Identify which cell holds the provided text, then report its [x, y] central coordinate. 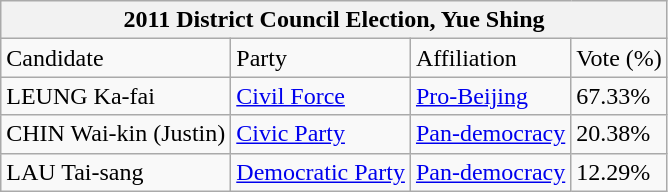
CHIN Wai-kin (Justin) [116, 134]
67.33% [620, 96]
LAU Tai-sang [116, 172]
20.38% [620, 134]
2011 District Council Election, Yue Shing [334, 20]
Civic Party [321, 134]
Pro-Beijing [490, 96]
Democratic Party [321, 172]
Candidate [116, 58]
Affiliation [490, 58]
Party [321, 58]
12.29% [620, 172]
Civil Force [321, 96]
Vote (%) [620, 58]
LEUNG Ka-fai [116, 96]
